Scan for the cell matching the given text and deliver its (X, Y) coordinate at center. 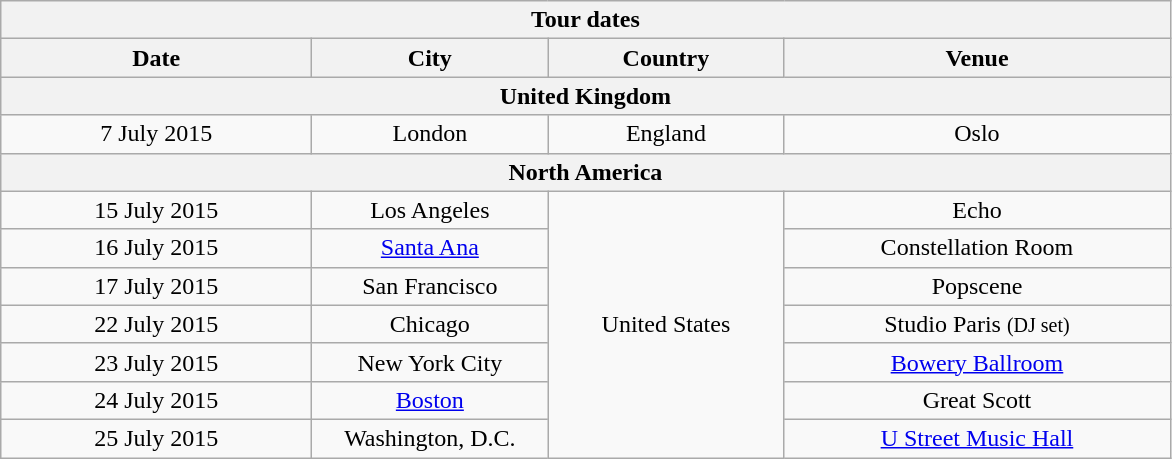
15 July 2015 (156, 210)
Los Angeles (430, 210)
Studio Paris (DJ set) (977, 324)
Echo (977, 210)
17 July 2015 (156, 286)
7 July 2015 (156, 134)
Oslo (977, 134)
New York City (430, 362)
London (430, 134)
Country (666, 58)
Bowery Ballroom (977, 362)
Venue (977, 58)
England (666, 134)
Date (156, 58)
22 July 2015 (156, 324)
U Street Music Hall (977, 438)
Chicago (430, 324)
Popscene (977, 286)
Washington, D.C. (430, 438)
North America (586, 172)
16 July 2015 (156, 248)
23 July 2015 (156, 362)
City (430, 58)
24 July 2015 (156, 400)
Tour dates (586, 20)
Great Scott (977, 400)
25 July 2015 (156, 438)
Santa Ana (430, 248)
Boston (430, 400)
United Kingdom (586, 96)
United States (666, 324)
Constellation Room (977, 248)
San Francisco (430, 286)
